Identify which cell holds the provided text, then report its (X, Y) central coordinate. 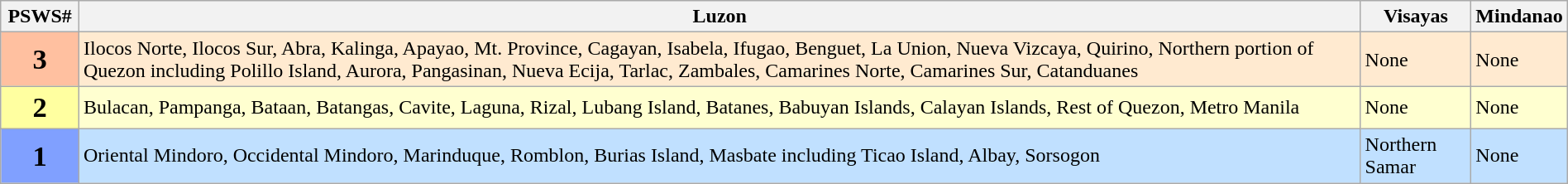
Mindanao (1519, 17)
2 (40, 108)
Visayas (1416, 17)
Northern Samar (1416, 156)
Oriental Mindoro, Occidental Mindoro, Marinduque, Romblon, Burias Island, Masbate including Ticao Island, Albay, Sorsogon (719, 156)
Bulacan, Pampanga, Bataan, Batangas, Cavite, Laguna, Rizal, Lubang Island, Batanes, Babuyan Islands, Calayan Islands, Rest of Quezon, Metro Manila (719, 108)
3 (40, 60)
1 (40, 156)
Luzon (719, 17)
PSWS# (40, 17)
